Locate the cell with the specified text and output its [X, Y] center coordinate. 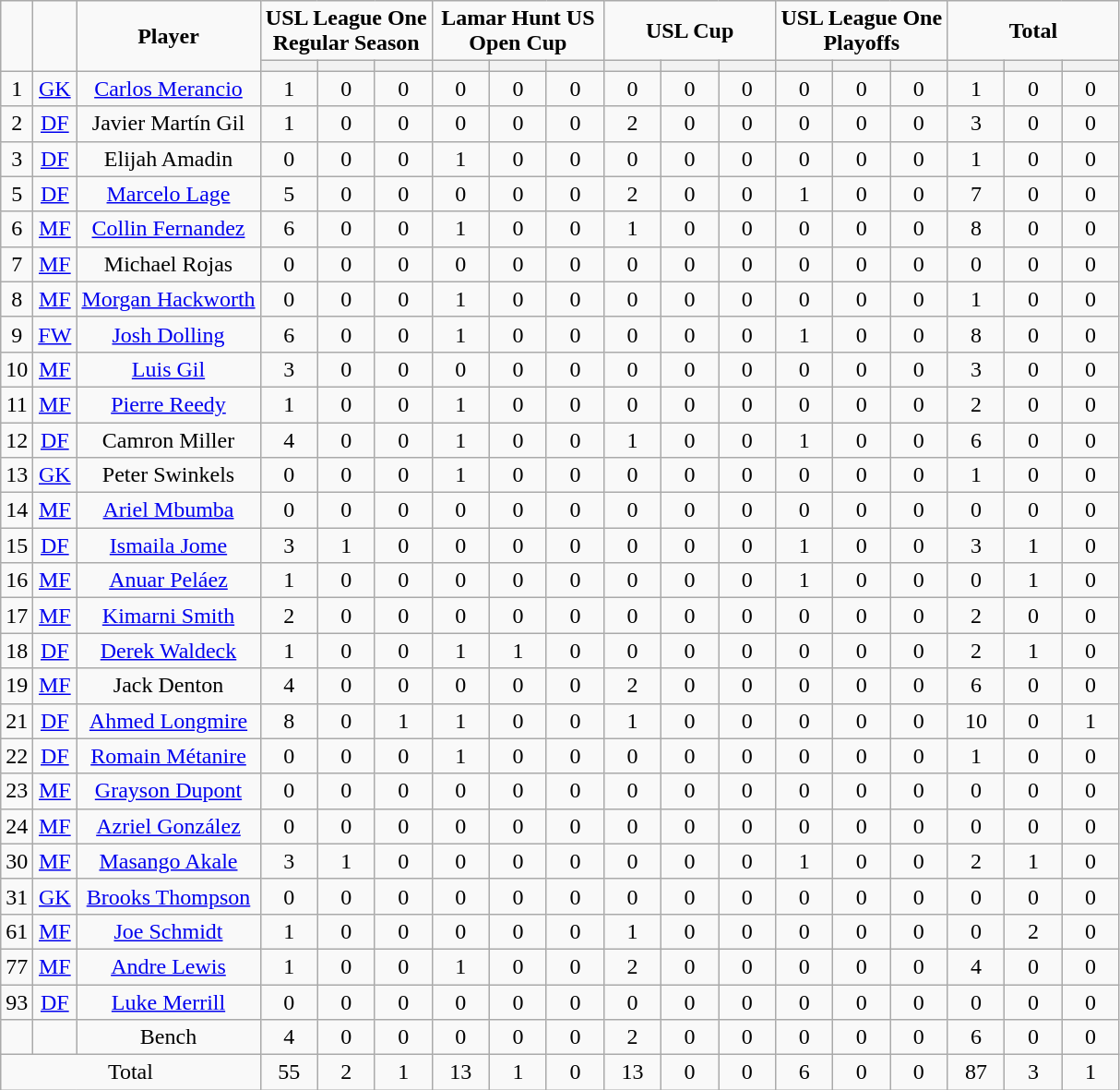
Masango Akale [168, 861]
17 [17, 616]
Ahmed Longmire [168, 721]
FW [55, 334]
9 [17, 334]
16 [17, 581]
31 [17, 896]
93 [17, 1001]
Elijah Amadin [168, 159]
Luke Merrill [168, 1001]
Michael Rojas [168, 264]
Camron Miller [168, 440]
Lamar Hunt US Open Cup [518, 31]
Bench [168, 1037]
Carlos Merancio [168, 89]
11 [17, 404]
18 [17, 651]
Ismaila Jome [168, 545]
Marcelo Lage [168, 194]
USL Cup [689, 31]
Javier Martín Gil [168, 124]
23 [17, 791]
USL League One Playoffs [862, 31]
Kimarni Smith [168, 616]
24 [17, 826]
14 [17, 510]
77 [17, 966]
Romain Métanire [168, 756]
Jack Denton [168, 686]
Azriel González [168, 826]
21 [17, 721]
Pierre Reedy [168, 404]
22 [17, 756]
12 [17, 440]
Joe Schmidt [168, 931]
87 [976, 1072]
Peter Swinkels [168, 475]
30 [17, 861]
Morgan Hackworth [168, 299]
Collin Fernandez [168, 229]
Ariel Mbumba [168, 510]
Derek Waldeck [168, 651]
55 [289, 1072]
61 [17, 931]
Player [168, 36]
Brooks Thompson [168, 896]
19 [17, 686]
Grayson Dupont [168, 791]
USL League One Regular Season [346, 31]
Anuar Peláez [168, 581]
15 [17, 545]
Luis Gil [168, 369]
Andre Lewis [168, 966]
Josh Dolling [168, 334]
